Locate the cell with the specified text and output its (X, Y) center coordinate. 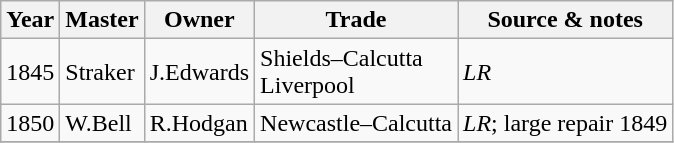
Newcastle–Calcutta (356, 123)
W.Bell (102, 123)
Shields–CalcuttaLiverpool (356, 72)
Year (30, 20)
R.Hodgan (199, 123)
Trade (356, 20)
1850 (30, 123)
J.Edwards (199, 72)
LR (566, 72)
Master (102, 20)
Source & notes (566, 20)
LR; large repair 1849 (566, 123)
1845 (30, 72)
Owner (199, 20)
Straker (102, 72)
